Determine the [x, y] coordinate at the center of the cell enclosing the given text.  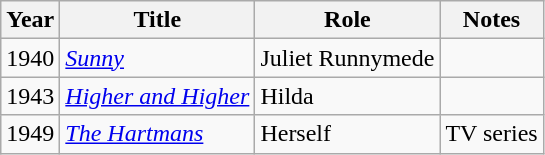
Sunny [158, 58]
Notes [492, 20]
Year [30, 20]
TV series [492, 134]
Hilda [348, 96]
Herself [348, 134]
1943 [30, 96]
1940 [30, 58]
1949 [30, 134]
Title [158, 20]
Role [348, 20]
Higher and Higher [158, 96]
The Hartmans [158, 134]
Juliet Runnymede [348, 58]
